Pinpoint the cell where the given text exists, returning its (x, y) midpoint coordinate. 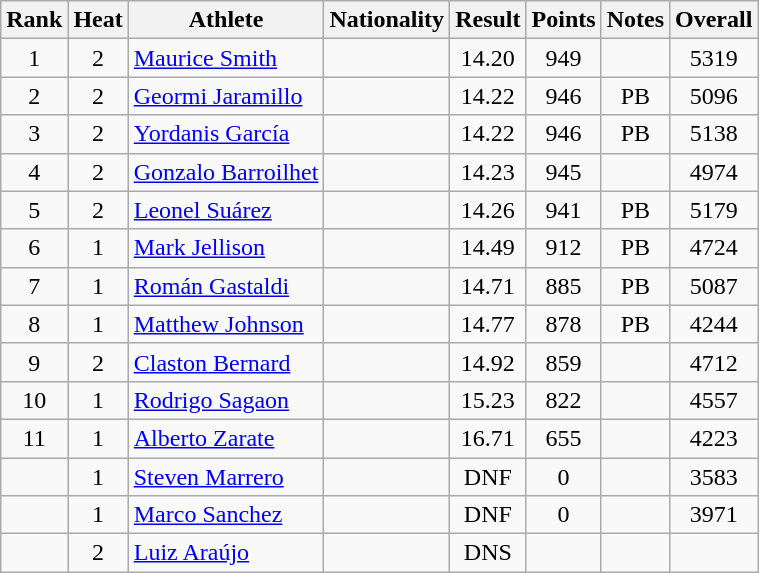
912 (564, 248)
4244 (714, 324)
Maurice Smith (226, 58)
Points (564, 20)
Nationality (387, 20)
9 (34, 362)
14.92 (488, 362)
941 (564, 210)
11 (34, 438)
14.49 (488, 248)
878 (564, 324)
3 (34, 134)
4712 (714, 362)
7 (34, 286)
4974 (714, 172)
4223 (714, 438)
5319 (714, 58)
3971 (714, 515)
885 (564, 286)
Rank (34, 20)
Result (488, 20)
822 (564, 400)
Geormi Jaramillo (226, 96)
10 (34, 400)
5138 (714, 134)
Claston Bernard (226, 362)
14.71 (488, 286)
Luiz Araújo (226, 553)
949 (564, 58)
5179 (714, 210)
Overall (714, 20)
4724 (714, 248)
945 (564, 172)
5 (34, 210)
14.23 (488, 172)
15.23 (488, 400)
14.20 (488, 58)
4557 (714, 400)
Yordanis García (226, 134)
Marco Sanchez (226, 515)
Mark Jellison (226, 248)
14.26 (488, 210)
16.71 (488, 438)
4 (34, 172)
14.77 (488, 324)
Leonel Suárez (226, 210)
Heat (98, 20)
Alberto Zarate (226, 438)
Notes (635, 20)
Gonzalo Barroilhet (226, 172)
655 (564, 438)
Athlete (226, 20)
3583 (714, 477)
6 (34, 248)
8 (34, 324)
Steven Marrero (226, 477)
Román Gastaldi (226, 286)
859 (564, 362)
DNS (488, 553)
Rodrigo Sagaon (226, 400)
Matthew Johnson (226, 324)
5096 (714, 96)
5087 (714, 286)
